Provide the (x, y) coordinate of the cell's center where the given text is located.  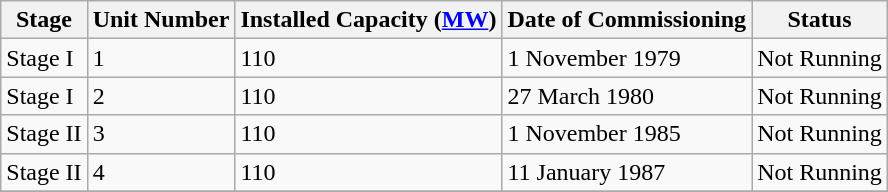
11 January 1987 (627, 172)
1 November 1985 (627, 134)
3 (161, 134)
Status (820, 20)
Stage (44, 20)
Unit Number (161, 20)
2 (161, 96)
Date of Commissioning (627, 20)
27 March 1980 (627, 96)
Installed Capacity (MW) (368, 20)
1 November 1979 (627, 58)
1 (161, 58)
4 (161, 172)
